Capture the cell that displays the provided text and extract its (x, y) central coordinate. 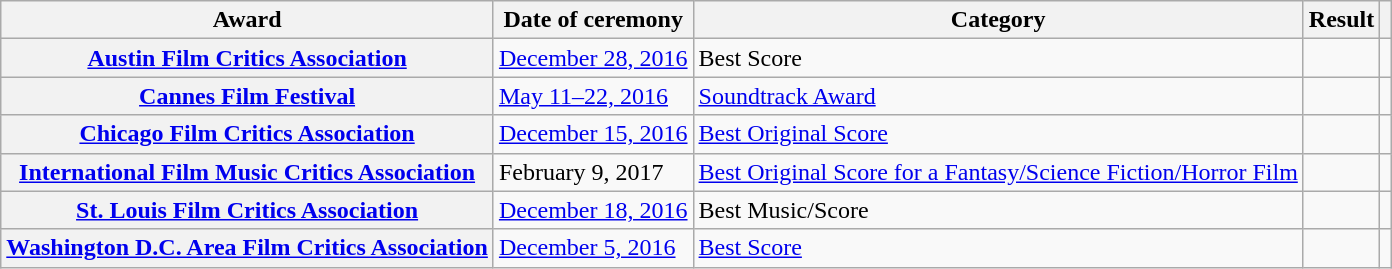
Soundtrack Award (998, 96)
St. Louis Film Critics Association (248, 210)
Best Original Score (998, 134)
Austin Film Critics Association (248, 58)
International Film Music Critics Association (248, 172)
December 28, 2016 (593, 58)
December 15, 2016 (593, 134)
Best Original Score for a Fantasy/Science Fiction/Horror Film (998, 172)
Best Music/Score (998, 210)
Cannes Film Festival (248, 96)
Chicago Film Critics Association (248, 134)
May 11–22, 2016 (593, 96)
Date of ceremony (593, 20)
December 18, 2016 (593, 210)
Category (998, 20)
December 5, 2016 (593, 248)
February 9, 2017 (593, 172)
Result (1341, 20)
Award (248, 20)
Washington D.C. Area Film Critics Association (248, 248)
